Output the [x, y] coordinate of the center of the cell containing the given text.  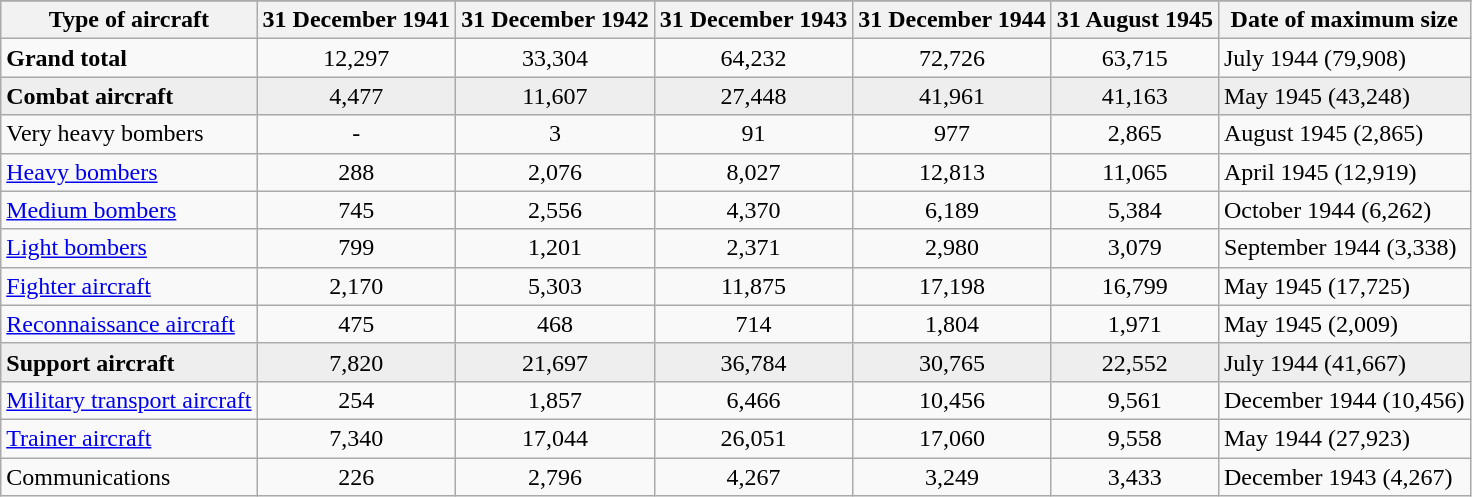
41,163 [1134, 96]
Combat aircraft [129, 96]
5,384 [1134, 210]
2,980 [952, 248]
468 [556, 324]
21,697 [556, 362]
27,448 [754, 96]
2,170 [356, 286]
Medium bombers [129, 210]
64,232 [754, 58]
745 [356, 210]
977 [952, 134]
10,456 [952, 400]
April 1945 (12,919) [1344, 172]
63,715 [1134, 58]
17,198 [952, 286]
Reconnaissance aircraft [129, 324]
2,076 [556, 172]
72,726 [952, 58]
- [356, 134]
288 [356, 172]
May 1945 (17,725) [1344, 286]
26,051 [754, 438]
6,189 [952, 210]
Support aircraft [129, 362]
12,813 [952, 172]
Communications [129, 477]
7,820 [356, 362]
July 1944 (41,667) [1344, 362]
Very heavy bombers [129, 134]
22,552 [1134, 362]
October 1944 (6,262) [1344, 210]
17,060 [952, 438]
2,371 [754, 248]
11,607 [556, 96]
12,297 [356, 58]
33,304 [556, 58]
7,340 [356, 438]
4,370 [754, 210]
Trainer aircraft [129, 438]
31 December 1941 [356, 20]
16,799 [1134, 286]
Heavy bombers [129, 172]
4,267 [754, 477]
11,065 [1134, 172]
41,961 [952, 96]
31 December 1942 [556, 20]
2,796 [556, 477]
1,804 [952, 324]
17,044 [556, 438]
1,201 [556, 248]
31 August 1945 [1134, 20]
475 [356, 324]
3,249 [952, 477]
Type of aircraft [129, 20]
Date of maximum size [1344, 20]
May 1945 (2,009) [1344, 324]
30,765 [952, 362]
226 [356, 477]
8,027 [754, 172]
Grand total [129, 58]
3,433 [1134, 477]
Light bombers [129, 248]
254 [356, 400]
11,875 [754, 286]
1,857 [556, 400]
3 [556, 134]
9,561 [1134, 400]
4,477 [356, 96]
5,303 [556, 286]
6,466 [754, 400]
August 1945 (2,865) [1344, 134]
September 1944 (3,338) [1344, 248]
799 [356, 248]
714 [754, 324]
31 December 1943 [754, 20]
31 December 1944 [952, 20]
December 1943 (4,267) [1344, 477]
2,556 [556, 210]
July 1944 (79,908) [1344, 58]
91 [754, 134]
3,079 [1134, 248]
December 1944 (10,456) [1344, 400]
Fighter aircraft [129, 286]
May 1944 (27,923) [1344, 438]
9,558 [1134, 438]
36,784 [754, 362]
1,971 [1134, 324]
May 1945 (43,248) [1344, 96]
Military transport aircraft [129, 400]
2,865 [1134, 134]
